Find where the given text appears and provide that cell's center as [X, Y] coordinate. 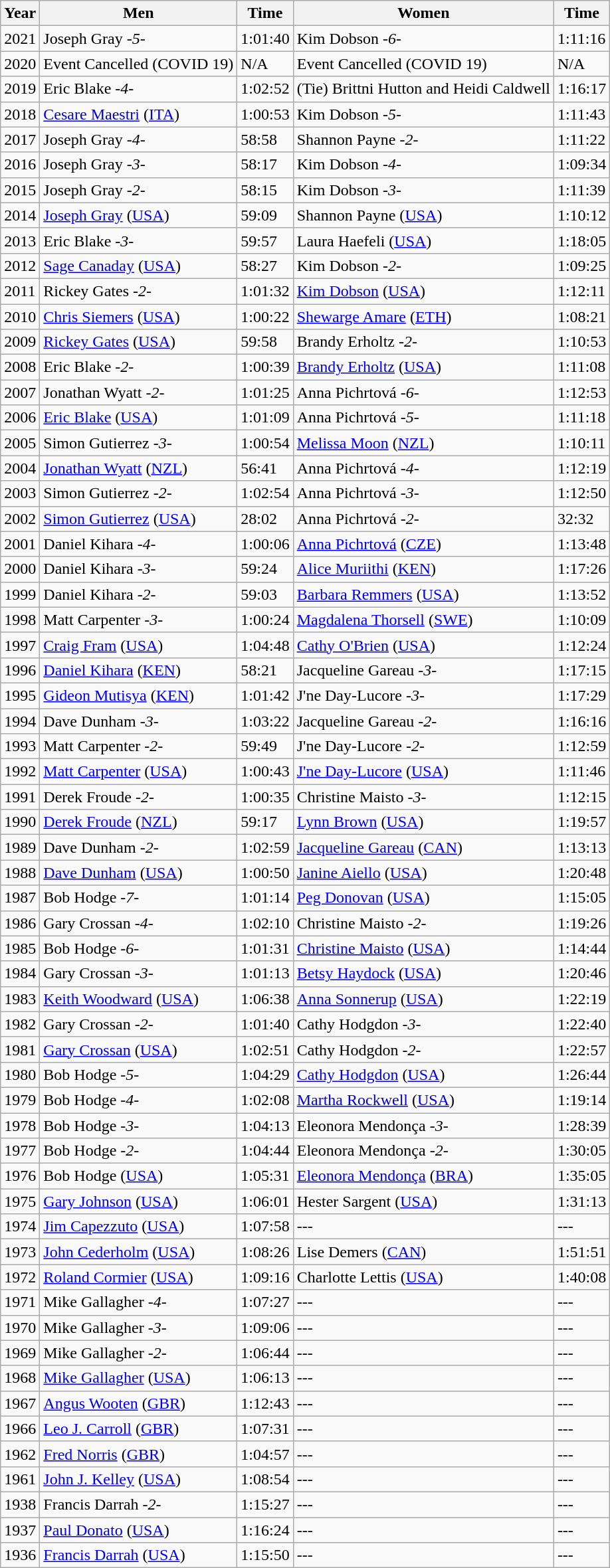
58:17 [265, 165]
Shannon Payne -2- [423, 139]
59:24 [265, 569]
2008 [20, 367]
1:09:06 [265, 1328]
J'ne Day-Lucore -3- [423, 695]
1:16:17 [581, 89]
1:04:48 [265, 645]
2003 [20, 493]
Anna Pichrtová -2- [423, 519]
Bob Hodge -6- [138, 948]
Anna Pichrtová -4- [423, 468]
1:17:15 [581, 670]
1:00:35 [265, 797]
2004 [20, 468]
1:00:39 [265, 367]
58:27 [265, 266]
Keith Woodward (USA) [138, 999]
2013 [20, 240]
Cathy Hodgdon -3- [423, 1024]
Angus Wooten (GBR) [138, 1403]
1:22:40 [581, 1024]
1:01:09 [265, 418]
1979 [20, 1100]
Joseph Gray -3- [138, 165]
1966 [20, 1429]
Joseph Gray -2- [138, 190]
1:01:31 [265, 948]
1:12:50 [581, 493]
1:01:25 [265, 392]
1995 [20, 695]
1:02:52 [265, 89]
32:32 [581, 519]
Bob Hodge -4- [138, 1100]
Cathy Hodgdon -2- [423, 1049]
Leo J. Carroll (GBR) [138, 1429]
Simon Gutierrez -3- [138, 443]
1981 [20, 1049]
Jim Capezzuto (USA) [138, 1227]
1:01:14 [265, 898]
1:06:44 [265, 1353]
Betsy Haydock (USA) [423, 974]
Laura Haefeli (USA) [423, 240]
Gary Crossan -4- [138, 923]
1962 [20, 1454]
Anna Pichrtová -3- [423, 493]
1938 [20, 1504]
1:13:13 [581, 847]
Matt Carpenter -2- [138, 746]
Women [423, 13]
Anna Pichrtová -6- [423, 392]
Daniel Kihara (KEN) [138, 670]
1985 [20, 948]
1:10:12 [581, 215]
1:13:52 [581, 594]
1987 [20, 898]
1988 [20, 873]
59:58 [265, 342]
Kim Dobson -3- [423, 190]
Cathy Hodgdon (USA) [423, 1075]
1:22:57 [581, 1049]
Kim Dobson -2- [423, 266]
Cesare Maestri (ITA) [138, 114]
1977 [20, 1151]
2012 [20, 266]
1:04:29 [265, 1075]
2009 [20, 342]
1971 [20, 1302]
1968 [20, 1378]
1974 [20, 1227]
Eleonora Mendonça -2- [423, 1151]
Men [138, 13]
2018 [20, 114]
Dave Dunham (USA) [138, 873]
1:11:22 [581, 139]
Roland Cormier (USA) [138, 1277]
Gary Johnson (USA) [138, 1201]
Bob Hodge (USA) [138, 1176]
Derek Froude (NZL) [138, 822]
Fred Norris (GBR) [138, 1454]
1:19:26 [581, 923]
1936 [20, 1555]
Matt Carpenter (USA) [138, 772]
Jonathan Wyatt (NZL) [138, 468]
1:02:10 [265, 923]
Lynn Brown (USA) [423, 822]
Bob Hodge -3- [138, 1126]
1:02:59 [265, 847]
1:07:31 [265, 1429]
1972 [20, 1277]
1:00:53 [265, 114]
1998 [20, 620]
2002 [20, 519]
1:11:16 [581, 39]
Gideon Mutisya (KEN) [138, 695]
Anna Pichrtová -5- [423, 418]
Mike Gallagher -3- [138, 1328]
2006 [20, 418]
1:11:43 [581, 114]
1961 [20, 1479]
59:09 [265, 215]
Eric Blake -3- [138, 240]
Joseph Gray (USA) [138, 215]
2000 [20, 569]
1:19:57 [581, 822]
1:17:29 [581, 695]
1:12:15 [581, 797]
Paul Donato (USA) [138, 1529]
Christine Maisto (USA) [423, 948]
1980 [20, 1075]
2020 [20, 64]
Rickey Gates (USA) [138, 342]
1:12:53 [581, 392]
1978 [20, 1126]
2001 [20, 544]
1:10:53 [581, 342]
2015 [20, 190]
1:00:22 [265, 317]
1999 [20, 594]
1:02:54 [265, 493]
2017 [20, 139]
1:18:05 [581, 240]
Bob Hodge -7- [138, 898]
1:20:48 [581, 873]
1973 [20, 1252]
1:08:26 [265, 1252]
Christine Maisto -3- [423, 797]
1976 [20, 1176]
1:07:58 [265, 1227]
1983 [20, 999]
Gary Crossan -3- [138, 974]
1:06:13 [265, 1378]
Joseph Gray -4- [138, 139]
1:00:06 [265, 544]
Hester Sargent (USA) [423, 1201]
1:11:08 [581, 367]
Peg Donovan (USA) [423, 898]
1:12:24 [581, 645]
Cathy O'Brien (USA) [423, 645]
Daniel Kihara -2- [138, 594]
1:06:01 [265, 1201]
1:09:16 [265, 1277]
1982 [20, 1024]
1:00:50 [265, 873]
Jonathan Wyatt -2- [138, 392]
Brandy Erholtz (USA) [423, 367]
Daniel Kihara -4- [138, 544]
1993 [20, 746]
Kim Dobson -5- [423, 114]
1:10:09 [581, 620]
1:06:38 [265, 999]
1:00:24 [265, 620]
1:30:05 [581, 1151]
1:04:57 [265, 1454]
1:12:11 [581, 291]
Francis Darrah (USA) [138, 1555]
Joseph Gray -5- [138, 39]
1997 [20, 645]
1990 [20, 822]
Dave Dunham -2- [138, 847]
Simon Gutierrez -2- [138, 493]
59:49 [265, 746]
Christine Maisto -2- [423, 923]
2016 [20, 165]
2007 [20, 392]
1:15:27 [265, 1504]
1984 [20, 974]
Rickey Gates -2- [138, 291]
Shannon Payne (USA) [423, 215]
1:12:59 [581, 746]
2014 [20, 215]
1:51:51 [581, 1252]
Melissa Moon (NZL) [423, 443]
Barbara Remmers (USA) [423, 594]
1:08:21 [581, 317]
1:11:39 [581, 190]
1:08:54 [265, 1479]
1:19:14 [581, 1100]
Simon Gutierrez (USA) [138, 519]
Mike Gallagher (USA) [138, 1378]
Gary Crossan (USA) [138, 1049]
Chris Siemers (USA) [138, 317]
1:16:24 [265, 1529]
Eric Blake -2- [138, 367]
Eric Blake -4- [138, 89]
Sage Canaday (USA) [138, 266]
1:10:11 [581, 443]
1992 [20, 772]
Francis Darrah -2- [138, 1504]
1:11:46 [581, 772]
John J. Kelley (USA) [138, 1479]
1994 [20, 721]
Kim Dobson (USA) [423, 291]
1:40:08 [581, 1277]
1:20:46 [581, 974]
Eleonora Mendonça (BRA) [423, 1176]
J'ne Day-Lucore (USA) [423, 772]
1:11:18 [581, 418]
1:04:13 [265, 1126]
59:57 [265, 240]
J'ne Day-Lucore -2- [423, 746]
1:09:34 [581, 165]
59:03 [265, 594]
1:00:54 [265, 443]
Kim Dobson -6- [423, 39]
2011 [20, 291]
1:14:44 [581, 948]
1:02:08 [265, 1100]
1:01:32 [265, 291]
1:01:13 [265, 974]
1:28:39 [581, 1126]
56:41 [265, 468]
1:09:25 [581, 266]
1969 [20, 1353]
Jacqueline Gareau -3- [423, 670]
1:01:42 [265, 695]
1:13:48 [581, 544]
Anna Pichrtová (CZE) [423, 544]
1967 [20, 1403]
1:12:43 [265, 1403]
1:35:05 [581, 1176]
58:58 [265, 139]
1989 [20, 847]
Charlotte Lettis (USA) [423, 1277]
58:21 [265, 670]
2005 [20, 443]
28:02 [265, 519]
Matt Carpenter -3- [138, 620]
1:07:27 [265, 1302]
Alice Muriithi (KEN) [423, 569]
Bob Hodge -2- [138, 1151]
Brandy Erholtz -2- [423, 342]
1:05:31 [265, 1176]
Craig Fram (USA) [138, 645]
(Tie) Brittni Hutton and Heidi Caldwell [423, 89]
Eric Blake (USA) [138, 418]
Gary Crossan -2- [138, 1024]
58:15 [265, 190]
1:22:19 [581, 999]
1970 [20, 1328]
Derek Froude -2- [138, 797]
1:15:05 [581, 898]
2021 [20, 39]
Kim Dobson -4- [423, 165]
1:00:43 [265, 772]
Jacqueline Gareau (CAN) [423, 847]
Mike Gallagher -4- [138, 1302]
Daniel Kihara -3- [138, 569]
Bob Hodge -5- [138, 1075]
1:15:50 [265, 1555]
1:26:44 [581, 1075]
1:31:13 [581, 1201]
2019 [20, 89]
2010 [20, 317]
1986 [20, 923]
Eleonora Mendonça -3- [423, 1126]
1:04:44 [265, 1151]
1996 [20, 670]
59:17 [265, 822]
1975 [20, 1201]
1937 [20, 1529]
Mike Gallagher -2- [138, 1353]
1:16:16 [581, 721]
Dave Dunham -3- [138, 721]
1:02:51 [265, 1049]
Martha Rockwell (USA) [423, 1100]
Anna Sonnerup (USA) [423, 999]
Jacqueline Gareau -2- [423, 721]
Lise Demers (CAN) [423, 1252]
1:17:26 [581, 569]
1:12:19 [581, 468]
John Cederholm (USA) [138, 1252]
Magdalena Thorsell (SWE) [423, 620]
Year [20, 13]
1:03:22 [265, 721]
Janine Aiello (USA) [423, 873]
Shewarge Amare (ETH) [423, 317]
1991 [20, 797]
